Capture the cell that displays the provided text and extract its [x, y] central coordinate. 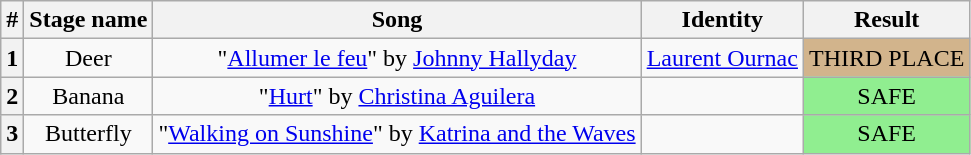
2 [12, 96]
Banana [88, 96]
"Allumer le feu" by Johnny Hallyday [397, 58]
Stage name [88, 20]
# [12, 20]
"Hurt" by Christina Aguilera [397, 96]
3 [12, 134]
THIRD PLACE [886, 58]
Butterfly [88, 134]
Result [886, 20]
Song [397, 20]
"Walking on Sunshine" by Katrina and the Waves [397, 134]
Identity [722, 20]
1 [12, 58]
Laurent Ournac [722, 58]
Deer [88, 58]
